Return the [x, y] coordinate for the center point of the cell that contains the specified text.  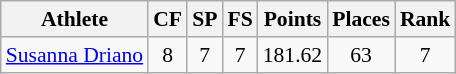
Susanna Driano [74, 55]
SP [204, 19]
8 [168, 55]
63 [361, 55]
Places [361, 19]
181.62 [292, 55]
CF [168, 19]
Points [292, 19]
Athlete [74, 19]
Rank [426, 19]
FS [240, 19]
